Detect which cell encompasses the target text, then output its (x, y) center coordinate. 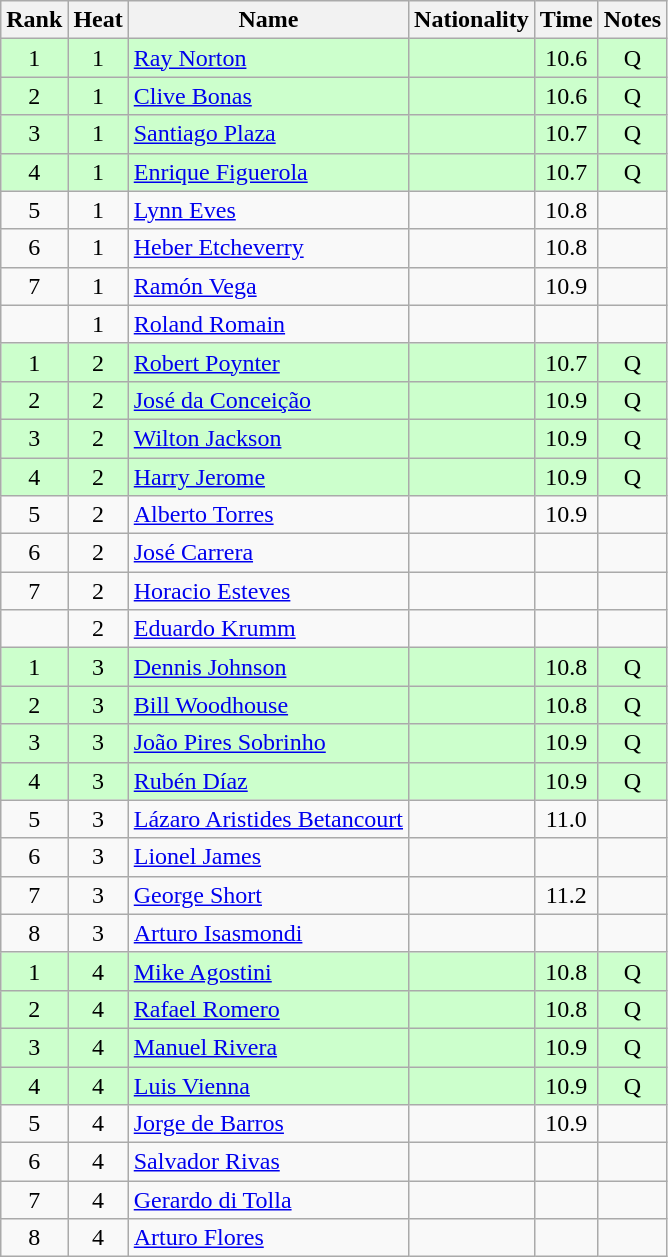
Bill Woodhouse (268, 705)
Luis Vienna (268, 1085)
Enrique Figuerola (268, 172)
Clive Bonas (268, 96)
Salvador Rivas (268, 1162)
Harry Jerome (268, 477)
Robert Poynter (268, 362)
Horacio Esteves (268, 591)
George Short (268, 895)
José da Conceição (268, 400)
Nationality (472, 20)
Manuel Rivera (268, 1047)
Heat (98, 20)
11.0 (566, 819)
Time (566, 20)
João Pires Sobrinho (268, 743)
Lázaro Aristides Betancourt (268, 819)
Roland Romain (268, 324)
Lionel James (268, 857)
Lynn Eves (268, 210)
Ramón Vega (268, 286)
Rubén Díaz (268, 781)
Arturo Isasmondi (268, 933)
Arturo Flores (268, 1238)
Jorge de Barros (268, 1124)
Alberto Torres (268, 515)
Heber Etcheverry (268, 248)
Rafael Romero (268, 1009)
Santiago Plaza (268, 134)
Eduardo Krumm (268, 629)
Notes (632, 20)
Rank (34, 20)
Mike Agostini (268, 971)
Name (268, 20)
Wilton Jackson (268, 438)
Gerardo di Tolla (268, 1200)
José Carrera (268, 553)
Ray Norton (268, 58)
Dennis Johnson (268, 667)
11.2 (566, 895)
